Locate the cell with the specified text and output its (x, y) center coordinate. 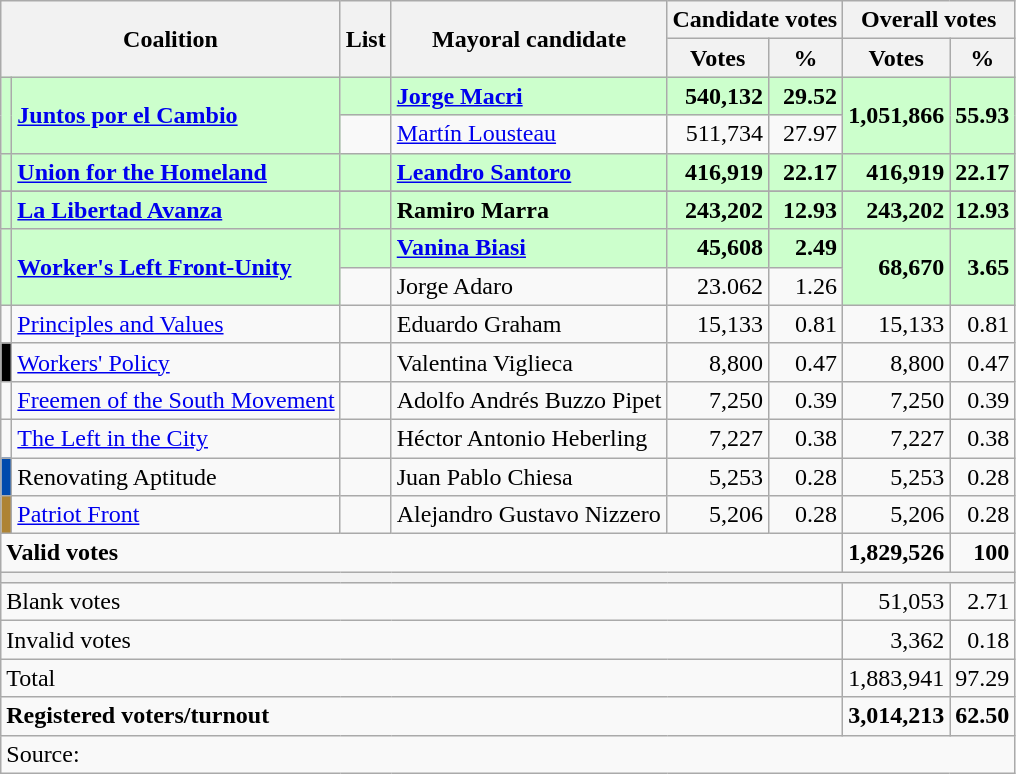
23.062 (718, 286)
29.52 (805, 96)
1,829,526 (896, 553)
Candidate votes (755, 20)
0.18 (982, 640)
Source: (508, 754)
68,670 (896, 267)
Vanina Biasi (529, 248)
45,608 (718, 248)
Mayoral candidate (529, 39)
3,014,213 (896, 716)
Worker's Left Front-Unity (176, 267)
Valid votes (422, 553)
Registered voters/turnout (422, 716)
Coalition (170, 39)
2.49 (805, 248)
55.93 (982, 115)
Overall votes (929, 20)
Juan Pablo Chiesa (529, 477)
3.65 (982, 267)
Valentina Viglieca (529, 362)
3,362 (896, 640)
Union for the Homeland (176, 172)
La Libertad Avanza (176, 210)
Invalid votes (422, 640)
Eduardo Graham (529, 324)
2.71 (982, 602)
Leandro Santoro (529, 172)
Freemen of the South Movement (176, 400)
Total (422, 678)
The Left in the City (176, 438)
Principles and Values (176, 324)
Jorge Macri (529, 96)
Martín Lousteau (529, 134)
Adolfo Andrés Buzzo Pipet (529, 400)
1.26 (805, 286)
511,734 (718, 134)
Héctor Antonio Heberling (529, 438)
540,132 (718, 96)
List (366, 39)
Blank votes (422, 602)
27.97 (805, 134)
Patriot Front (176, 515)
100 (982, 553)
Jorge Adaro (529, 286)
51,053 (896, 602)
Juntos por el Cambio (176, 115)
Renovating Aptitude (176, 477)
Workers' Policy (176, 362)
1,051,866 (896, 115)
97.29 (982, 678)
Ramiro Marra (529, 210)
62.50 (982, 716)
Alejandro Gustavo Nizzero (529, 515)
1,883,941 (896, 678)
